Search for the cell housing the specified text and yield its [x, y] center coordinate. 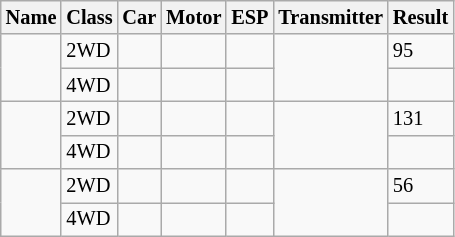
Motor [194, 17]
95 [420, 51]
Class [89, 17]
Transmitter [330, 17]
ESP [250, 17]
131 [420, 118]
Result [420, 17]
Name [32, 17]
Car [140, 17]
56 [420, 186]
